Identify which cell holds the provided text, then report its (X, Y) central coordinate. 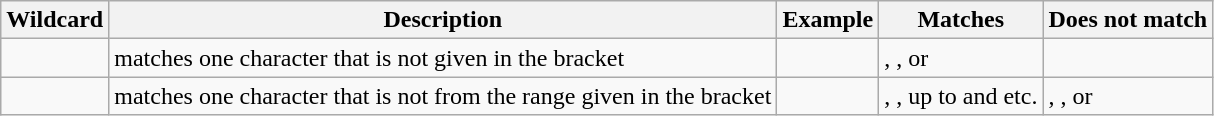
, , up to and etc. (961, 96)
Example (828, 20)
matches one character that is not given in the bracket (443, 58)
Does not match (1128, 20)
matches one character that is not from the range given in the bracket (443, 96)
Description (443, 20)
Wildcard (55, 20)
Matches (961, 20)
